Provide the (X, Y) coordinate of the cell's center where the given text is located.  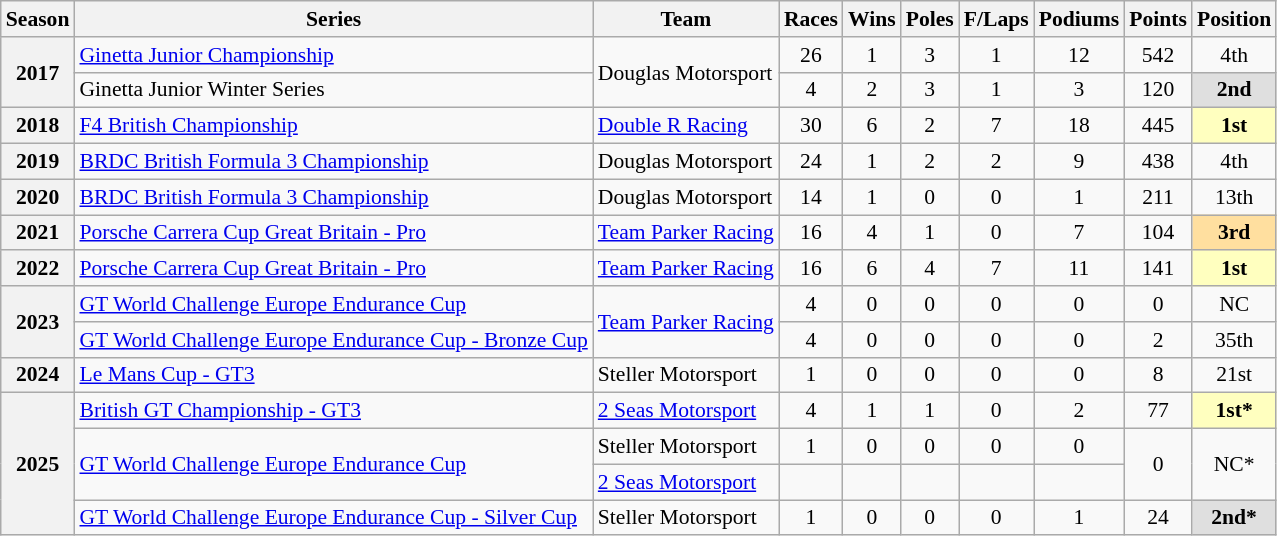
Ginetta Junior Winter Series (333, 90)
30 (811, 126)
104 (1158, 233)
141 (1158, 269)
9 (1080, 162)
2017 (38, 72)
Podiums (1080, 19)
NC* (1234, 464)
GT World Challenge Europe Endurance Cup - Bronze Cup (333, 340)
2024 (38, 375)
2nd (1234, 90)
542 (1158, 55)
F4 British Championship (333, 126)
26 (811, 55)
Races (811, 19)
British GT Championship - GT3 (333, 411)
Poles (930, 19)
1st* (1234, 411)
Wins (872, 19)
2nd* (1234, 518)
3rd (1234, 233)
8 (1158, 375)
2021 (38, 233)
2018 (38, 126)
120 (1158, 90)
Series (333, 19)
14 (811, 197)
2025 (38, 464)
2019 (38, 162)
NC (1234, 304)
438 (1158, 162)
Le Mans Cup - GT3 (333, 375)
Double R Racing (686, 126)
35th (1234, 340)
21st (1234, 375)
2023 (38, 322)
GT World Challenge Europe Endurance Cup - Silver Cup (333, 518)
211 (1158, 197)
13th (1234, 197)
12 (1080, 55)
2022 (38, 269)
445 (1158, 126)
Team (686, 19)
77 (1158, 411)
18 (1080, 126)
Points (1158, 19)
2020 (38, 197)
Season (38, 19)
11 (1080, 269)
Ginetta Junior Championship (333, 55)
F/Laps (996, 19)
Position (1234, 19)
